Detect which cell encompasses the target text, then output its [X, Y] center coordinate. 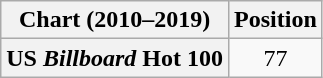
Position [276, 20]
US Billboard Hot 100 [115, 58]
77 [276, 58]
Chart (2010–2019) [115, 20]
